Provide the [X, Y] coordinate of the cell's center where the given text is located.  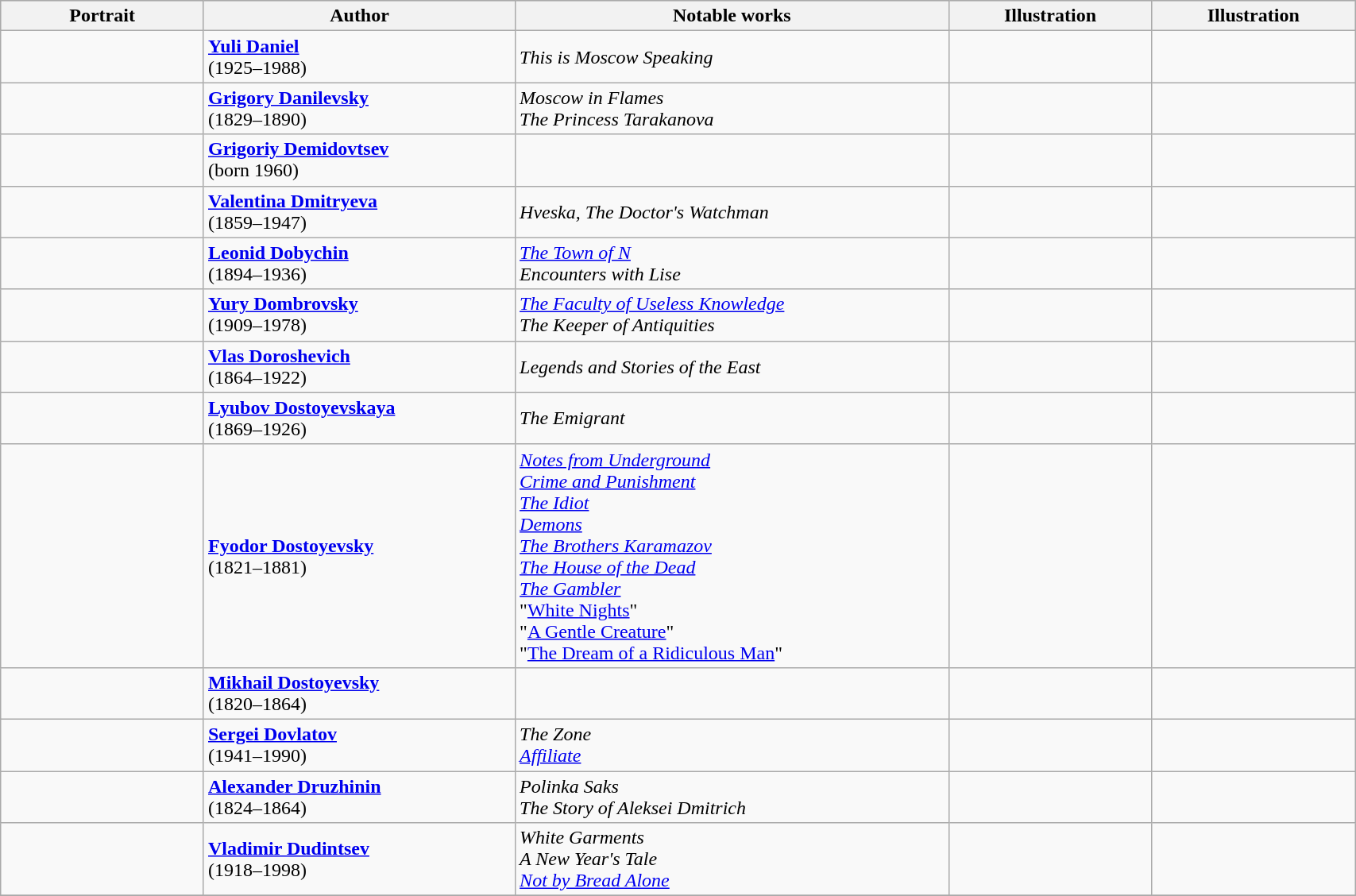
Lyubov Dostoyevskaya(1869–1926) [359, 418]
Mikhail Dostoyevsky(1820–1864) [359, 693]
Notable works [732, 16]
Leonid Dobychin(1894–1936) [359, 264]
Legends and Stories of the East [732, 367]
Vladimir Dudintsev(1918–1998) [359, 859]
Yury Dombrovsky(1909–1978) [359, 315]
Hveska, The Doctor's Watchman [732, 211]
Portrait [102, 16]
The Faculty of Useless KnowledgeThe Keeper of Antiquities [732, 315]
This is Moscow Speaking [732, 57]
Grigoriy Demidovtsev(born 1960) [359, 160]
The ZoneAffiliate [732, 745]
The Emigrant [732, 418]
Moscow in FlamesThe Princess Tarakanova [732, 108]
Polinka SaksThe Story of Aleksei Dmitrich [732, 796]
Sergei Dovlatov(1941–1990) [359, 745]
Grigory Danilevsky(1829–1890) [359, 108]
Yuli Daniel(1925–1988) [359, 57]
Fyodor Dostoyevsky(1821–1881) [359, 556]
White GarmentsA New Year's TaleNot by Bread Alone [732, 859]
Vlas Doroshevich(1864–1922) [359, 367]
Valentina Dmitryeva(1859–1947) [359, 211]
Alexander Druzhinin(1824–1864) [359, 796]
The Town of NEncounters with Lise [732, 264]
Author [359, 16]
